Determine the [X, Y] coordinate at the center of the cell enclosing the given text.  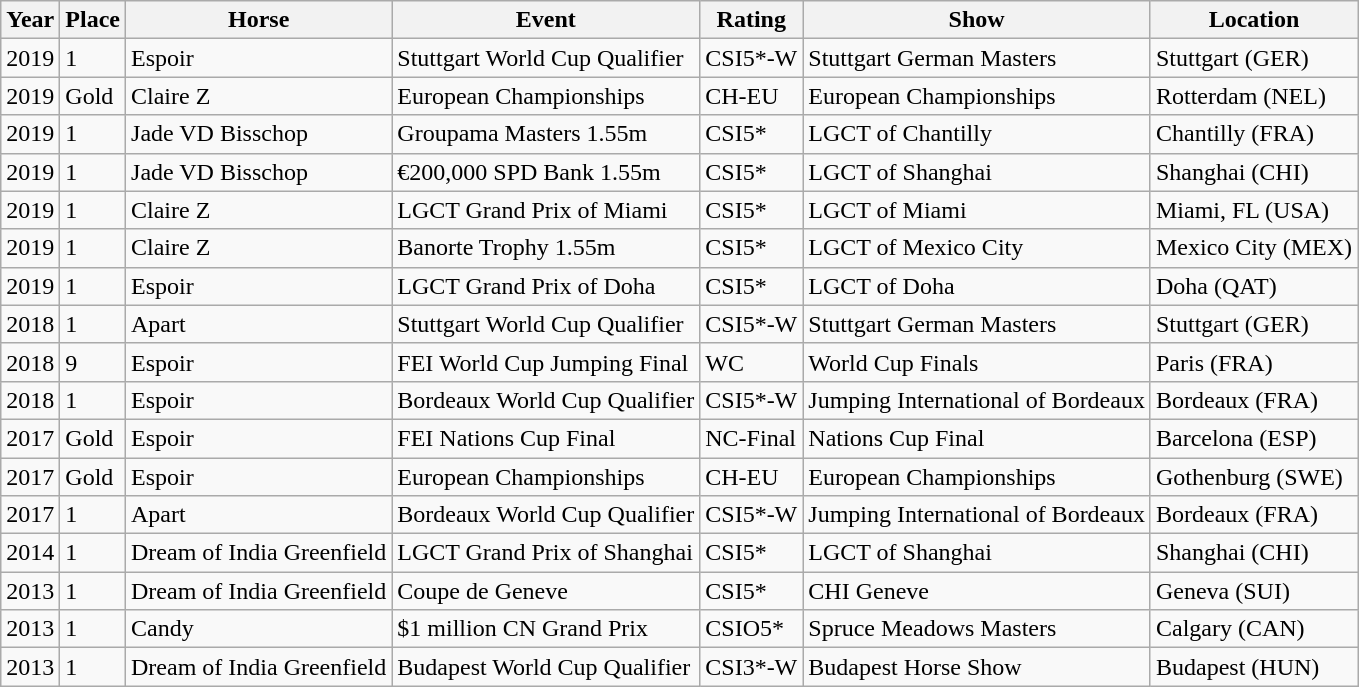
Mexico City (MEX) [1254, 248]
LGCT of Mexico City [977, 248]
LGCT of Chantilly [977, 134]
FEI Nations Cup Final [546, 438]
Doha (QAT) [1254, 286]
Event [546, 20]
LGCT Grand Prix of Doha [546, 286]
LGCT Grand Prix of Shanghai [546, 553]
Place [93, 20]
Coupe de Geneve [546, 591]
CHI Geneve [977, 591]
LGCT of Doha [977, 286]
Calgary (CAN) [1254, 629]
Geneva (SUI) [1254, 591]
Gothenburg (SWE) [1254, 477]
Budapest World Cup Qualifier [546, 667]
CSI3*-W [752, 667]
Location [1254, 20]
Year [30, 20]
Candy [259, 629]
Chantilly (FRA) [1254, 134]
NC-Final [752, 438]
CSIO5* [752, 629]
2014 [30, 553]
€200,000 SPD Bank 1.55m [546, 172]
Rating [752, 20]
9 [93, 362]
$1 million CN Grand Prix [546, 629]
Horse [259, 20]
Paris (FRA) [1254, 362]
Spruce Meadows Masters [977, 629]
WC [752, 362]
LGCT of Miami [977, 210]
LGCT Grand Prix of Miami [546, 210]
Budapest (HUN) [1254, 667]
Show [977, 20]
FEI World Cup Jumping Final [546, 362]
World Cup Finals [977, 362]
Miami, FL (USA) [1254, 210]
Rotterdam (NEL) [1254, 96]
Barcelona (ESP) [1254, 438]
Budapest Horse Show [977, 667]
Nations Cup Final [977, 438]
Banorte Trophy 1.55m [546, 248]
Groupama Masters 1.55m [546, 134]
